Extract the (X, Y) coordinate from the center of the cell holding the provided text.  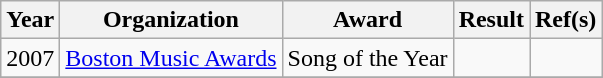
Song of the Year (368, 58)
Year (30, 20)
Award (368, 20)
Result (491, 20)
Boston Music Awards (171, 58)
Organization (171, 20)
2007 (30, 58)
Ref(s) (566, 20)
